Output the (x, y) coordinate of the center of the cell containing the given text.  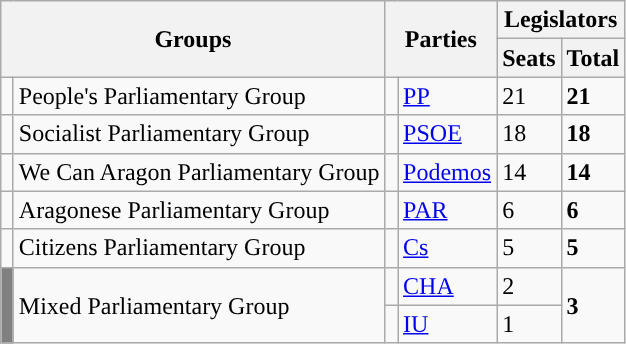
PSOE (448, 134)
PP (448, 96)
CHA (448, 286)
We Can Aragon Parliamentary Group (199, 172)
3 (593, 305)
Aragonese Parliamentary Group (199, 210)
1 (529, 324)
IU (448, 324)
Socialist Parliamentary Group (199, 134)
2 (529, 286)
Citizens Parliamentary Group (199, 248)
Groups (193, 39)
Legislators (561, 20)
People's Parliamentary Group (199, 96)
Cs (448, 248)
Total (593, 58)
Parties (441, 39)
Podemos (448, 172)
Mixed Parliamentary Group (199, 305)
PAR (448, 210)
Seats (529, 58)
